Capture the cell that displays the provided text and extract its [x, y] central coordinate. 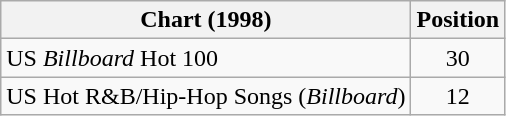
US Billboard Hot 100 [206, 58]
30 [458, 58]
12 [458, 96]
Chart (1998) [206, 20]
US Hot R&B/Hip-Hop Songs (Billboard) [206, 96]
Position [458, 20]
